Search for the cell housing the specified text and yield its (x, y) center coordinate. 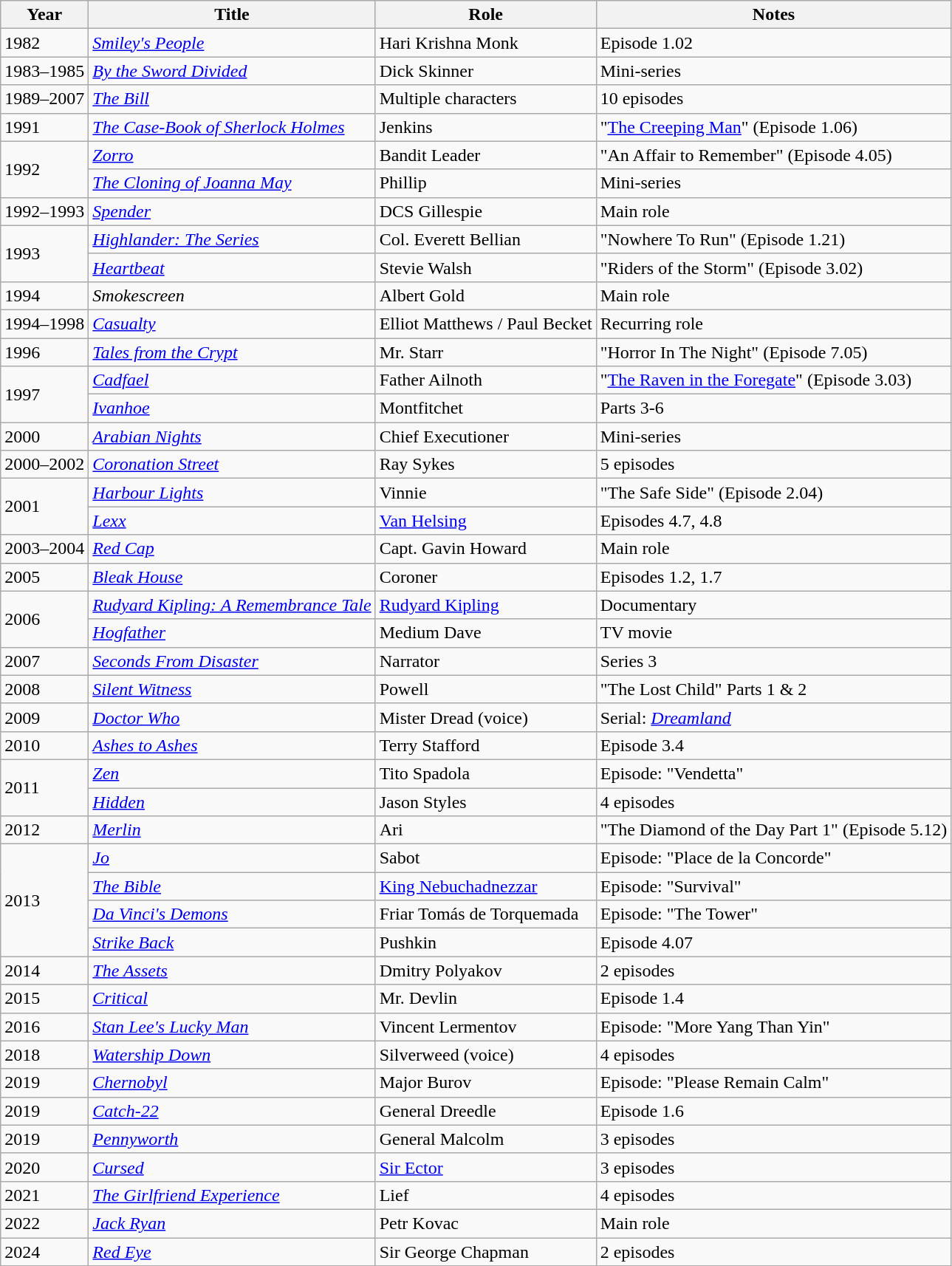
General Dreedle (486, 1111)
Episode: "Vendetta" (774, 773)
Jason Styles (486, 801)
2021 (44, 1195)
Harbour Lights (232, 493)
Col. Everett Bellian (486, 239)
Sabot (486, 858)
The Bill (232, 99)
2001 (44, 507)
Ashes to Ashes (232, 745)
Episode: "The Tower" (774, 914)
The Cloning of Joanna May (232, 183)
Dmitry Polyakov (486, 971)
Seconds From Disaster (232, 661)
2020 (44, 1167)
Capt. Gavin Howard (486, 549)
"The Creeping Man" (Episode 1.06) (774, 127)
1992–1993 (44, 211)
2009 (44, 717)
Terry Stafford (486, 745)
Cadfael (232, 380)
Van Helsing (486, 521)
Coroner (486, 577)
Bandit Leader (486, 155)
2016 (44, 1027)
Casualty (232, 324)
Tales from the Crypt (232, 352)
10 episodes (774, 99)
1989–2007 (44, 99)
Episodes 1.2, 1.7 (774, 577)
The Case-Book of Sherlock Holmes (232, 127)
Jenkins (486, 127)
Rudyard Kipling: A Remembrance Tale (232, 605)
Vinnie (486, 493)
Hari Krishna Monk (486, 43)
Hidden (232, 801)
Ivanhoe (232, 408)
1997 (44, 394)
Father Ailnoth (486, 380)
Stan Lee's Lucky Man (232, 1027)
DCS Gillespie (486, 211)
Friar Tomás de Torquemada (486, 914)
Narrator (486, 661)
2003–2004 (44, 549)
Ari (486, 830)
King Nebuchadnezzar (486, 886)
Pushkin (486, 942)
Da Vinci's Demons (232, 914)
Recurring role (774, 324)
1983–1985 (44, 71)
Lexx (232, 521)
2000–2002 (44, 465)
Phillip (486, 183)
Episode 3.4 (774, 745)
Vincent Lermentov (486, 1027)
2000 (44, 437)
Zorro (232, 155)
2024 (44, 1252)
Mr. Devlin (486, 999)
1991 (44, 127)
Doctor Who (232, 717)
TV movie (774, 633)
Smiley's People (232, 43)
Serial: Dreamland (774, 717)
Chernobyl (232, 1083)
Arabian Nights (232, 437)
Major Burov (486, 1083)
Strike Back (232, 942)
Tito Spadola (486, 773)
By the Sword Divided (232, 71)
Bleak House (232, 577)
5 episodes (774, 465)
2014 (44, 971)
"Nowhere To Run" (Episode 1.21) (774, 239)
Episode: "More Yang Than Yin" (774, 1027)
Series 3 (774, 661)
Rudyard Kipling (486, 605)
Notes (774, 15)
Chief Executioner (486, 437)
2013 (44, 900)
General Malcolm (486, 1139)
"The Raven in the Foregate" (Episode 3.03) (774, 380)
"An Affair to Remember" (Episode 4.05) (774, 155)
Episodes 4.7, 4.8 (774, 521)
Role (486, 15)
Highlander: The Series (232, 239)
Smokescreen (232, 295)
2010 (44, 745)
1982 (44, 43)
Dick Skinner (486, 71)
Medium Dave (486, 633)
Zen (232, 773)
The Assets (232, 971)
2008 (44, 689)
"The Diamond of the Day Part 1" (Episode 5.12) (774, 830)
Episode 1.4 (774, 999)
2007 (44, 661)
1992 (44, 169)
Mr. Starr (486, 352)
Documentary (774, 605)
Critical (232, 999)
Episode: "Survival" (774, 886)
Silverweed (voice) (486, 1055)
2022 (44, 1223)
Multiple characters (486, 99)
Heartbeat (232, 267)
Parts 3-6 (774, 408)
1994 (44, 295)
1993 (44, 253)
1996 (44, 352)
Episode: "Place de la Concorde" (774, 858)
2005 (44, 577)
Episode 4.07 (774, 942)
Title (232, 15)
Jo (232, 858)
Montfitchet (486, 408)
The Girlfriend Experience (232, 1195)
2011 (44, 787)
Hogfather (232, 633)
1994–1998 (44, 324)
"The Safe Side" (Episode 2.04) (774, 493)
Year (44, 15)
Silent Witness (232, 689)
Spender (232, 211)
Watership Down (232, 1055)
Red Cap (232, 549)
Episode: "Please Remain Calm" (774, 1083)
2012 (44, 830)
"Riders of the Storm" (Episode 3.02) (774, 267)
2018 (44, 1055)
Lief (486, 1195)
"Horror In The Night" (Episode 7.05) (774, 352)
Ray Sykes (486, 465)
"The Lost Child" Parts 1 & 2 (774, 689)
Elliot Matthews / Paul Becket (486, 324)
Petr Kovac (486, 1223)
2006 (44, 619)
Catch-22 (232, 1111)
Coronation Street (232, 465)
Mister Dread (voice) (486, 717)
Stevie Walsh (486, 267)
Episode 1.02 (774, 43)
Powell (486, 689)
Episode 1.6 (774, 1111)
Sir George Chapman (486, 1252)
2015 (44, 999)
Cursed (232, 1167)
Sir Ector (486, 1167)
The Bible (232, 886)
Pennyworth (232, 1139)
Merlin (232, 830)
Albert Gold (486, 295)
Red Eye (232, 1252)
Jack Ryan (232, 1223)
